Return the [X, Y] coordinate for the center point of the cell that contains the specified text.  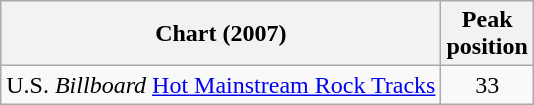
U.S. Billboard Hot Mainstream Rock Tracks [221, 85]
Peakposition [487, 34]
33 [487, 85]
Chart (2007) [221, 34]
